Return the (x, y) coordinate for the center point of the cell that contains the specified text.  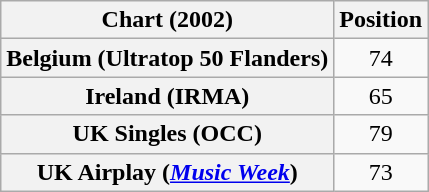
Chart (2002) (168, 20)
74 (381, 58)
Position (381, 20)
UK Airplay (Music Week) (168, 172)
73 (381, 172)
Belgium (Ultratop 50 Flanders) (168, 58)
79 (381, 134)
Ireland (IRMA) (168, 96)
UK Singles (OCC) (168, 134)
65 (381, 96)
